Output the [x, y] coordinate of the center of the cell containing the given text.  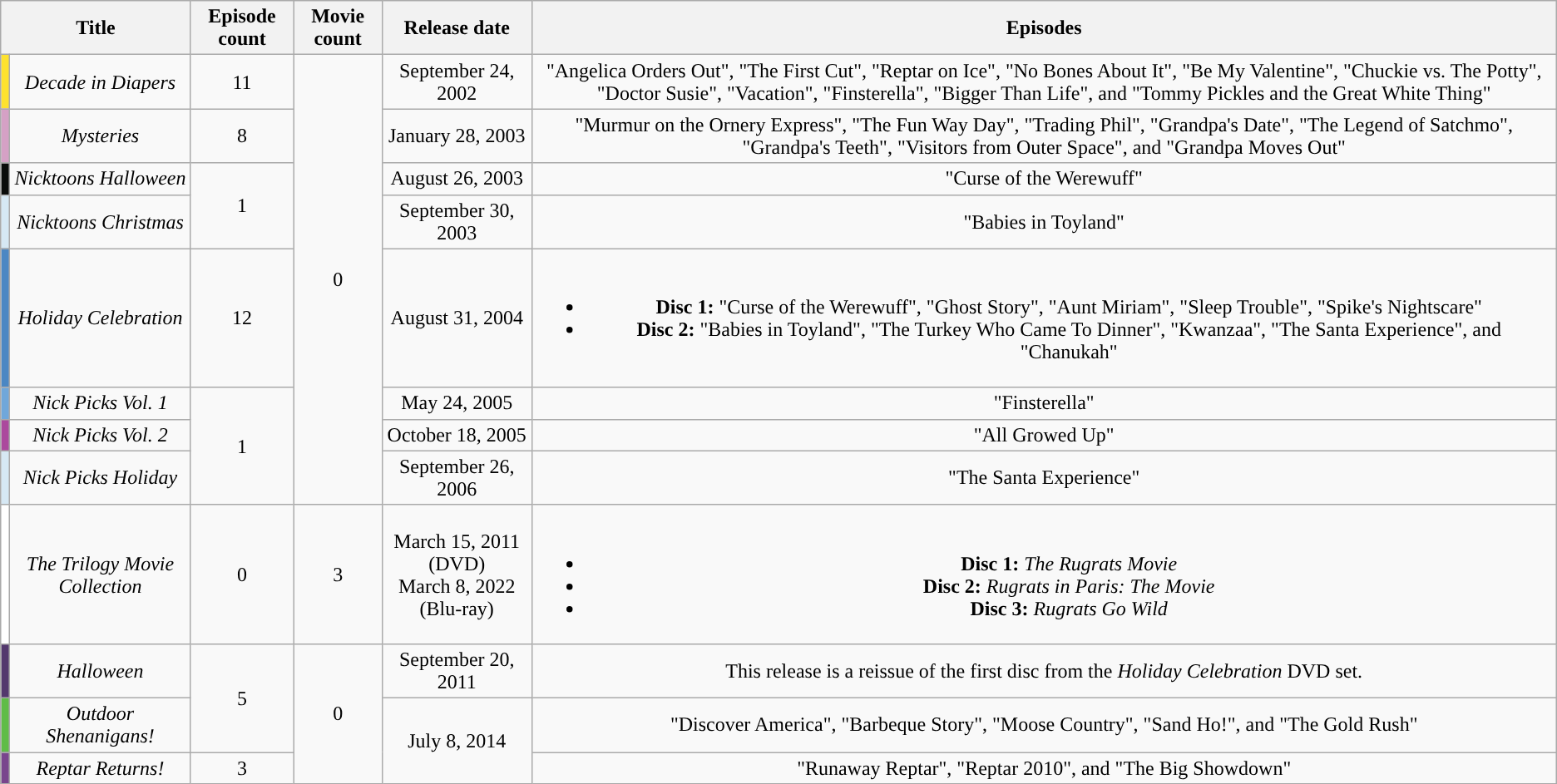
8 [242, 136]
September 20, 2011 [457, 670]
September 30, 2003 [457, 221]
Nicktoons Halloween [100, 179]
"Curse of the Werewuff" [1044, 179]
12 [242, 318]
The Trilogy Movie Collection [100, 574]
September 24, 2002 [457, 81]
Nicktoons Christmas [100, 221]
"Runaway Reptar", "Reptar 2010", and "The Big Showdown" [1044, 767]
Outdoor Shenanigans! [100, 725]
This release is a reissue of the first disc from the Holiday Celebration DVD set. [1044, 670]
Movie count [338, 28]
March 15, 2011 (DVD)March 8, 2022 (Blu-ray) [457, 574]
Nick Picks Holiday [100, 477]
5 [242, 698]
Mysteries [100, 136]
Halloween [100, 670]
Decade in Diapers [100, 81]
January 28, 2003 [457, 136]
11 [242, 81]
Reptar Returns! [100, 767]
Nick Picks Vol. 2 [100, 435]
"All Growed Up" [1044, 435]
Episodes [1044, 28]
Nick Picks Vol. 1 [100, 403]
May 24, 2005 [457, 403]
Title [96, 28]
"Babies in Toyland" [1044, 221]
"Discover America", "Barbeque Story", "Moose Country", "Sand Ho!", and "The Gold Rush" [1044, 725]
"Finsterella" [1044, 403]
Release date [457, 28]
August 31, 2004 [457, 318]
Disc 1: The Rugrats MovieDisc 2: Rugrats in Paris: The MovieDisc 3: Rugrats Go Wild [1044, 574]
August 26, 2003 [457, 179]
October 18, 2005 [457, 435]
September 26, 2006 [457, 477]
Episode count [242, 28]
July 8, 2014 [457, 740]
"The Santa Experience" [1044, 477]
Holiday Celebration [100, 318]
